Capture the cell that displays the provided text and extract its (X, Y) central coordinate. 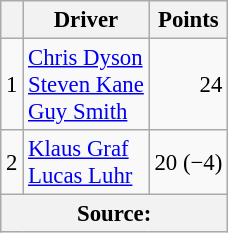
Driver (86, 20)
Points (188, 20)
2 (12, 162)
24 (188, 85)
1 (12, 85)
Klaus Graf Lucas Luhr (86, 162)
20 (−4) (188, 162)
Chris Dyson Steven Kane Guy Smith (86, 85)
Source: (114, 214)
